Determine the (x, y) coordinate at the center of the cell enclosing the given text.  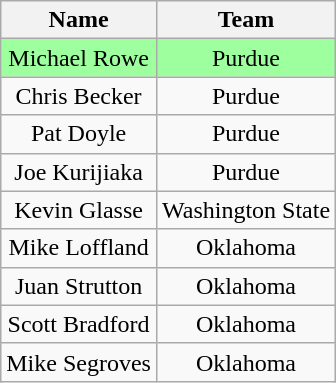
Juan Strutton (79, 286)
Mike Loffland (79, 248)
Team (246, 20)
Mike Segroves (79, 362)
Joe Kurijiaka (79, 172)
Washington State (246, 210)
Michael Rowe (79, 58)
Kevin Glasse (79, 210)
Pat Doyle (79, 134)
Chris Becker (79, 96)
Scott Bradford (79, 324)
Name (79, 20)
